Extract the [X, Y] coordinate from the center of the cell holding the provided text.  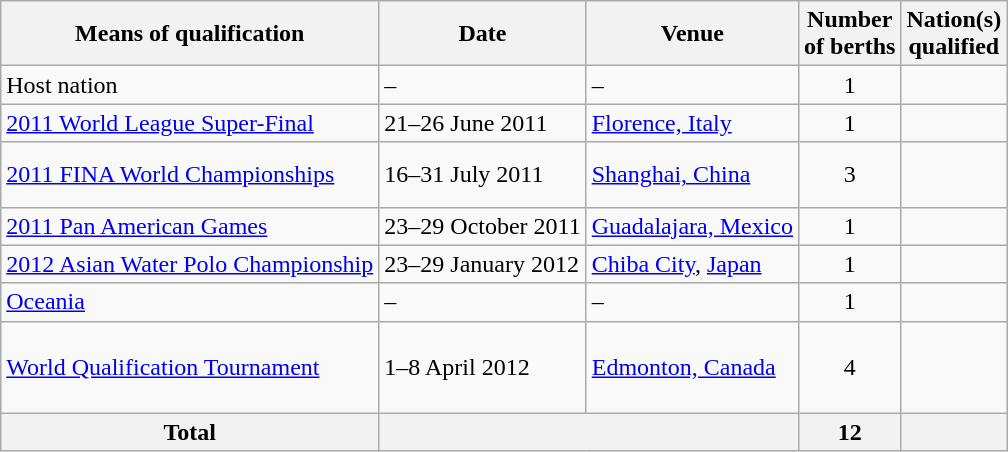
Oceania [190, 302]
23–29 October 2011 [482, 226]
1–8 April 2012 [482, 367]
Total [190, 432]
16–31 July 2011 [482, 174]
Means of qualification [190, 34]
Edmonton, Canada [692, 367]
3 [850, 174]
21–26 June 2011 [482, 123]
2011 World League Super-Final [190, 123]
2011 Pan American Games [190, 226]
Guadalajara, Mexico [692, 226]
23–29 January 2012 [482, 264]
Venue [692, 34]
12 [850, 432]
2012 Asian Water Polo Championship [190, 264]
Shanghai, China [692, 174]
Florence, Italy [692, 123]
World Qualification Tournament [190, 367]
2011 FINA World Championships [190, 174]
Chiba City, Japan [692, 264]
Host nation [190, 85]
Nation(s)qualified [954, 34]
Numberof berths [850, 34]
4 [850, 367]
Date [482, 34]
